Locate the cell with the specified text and output its [x, y] center coordinate. 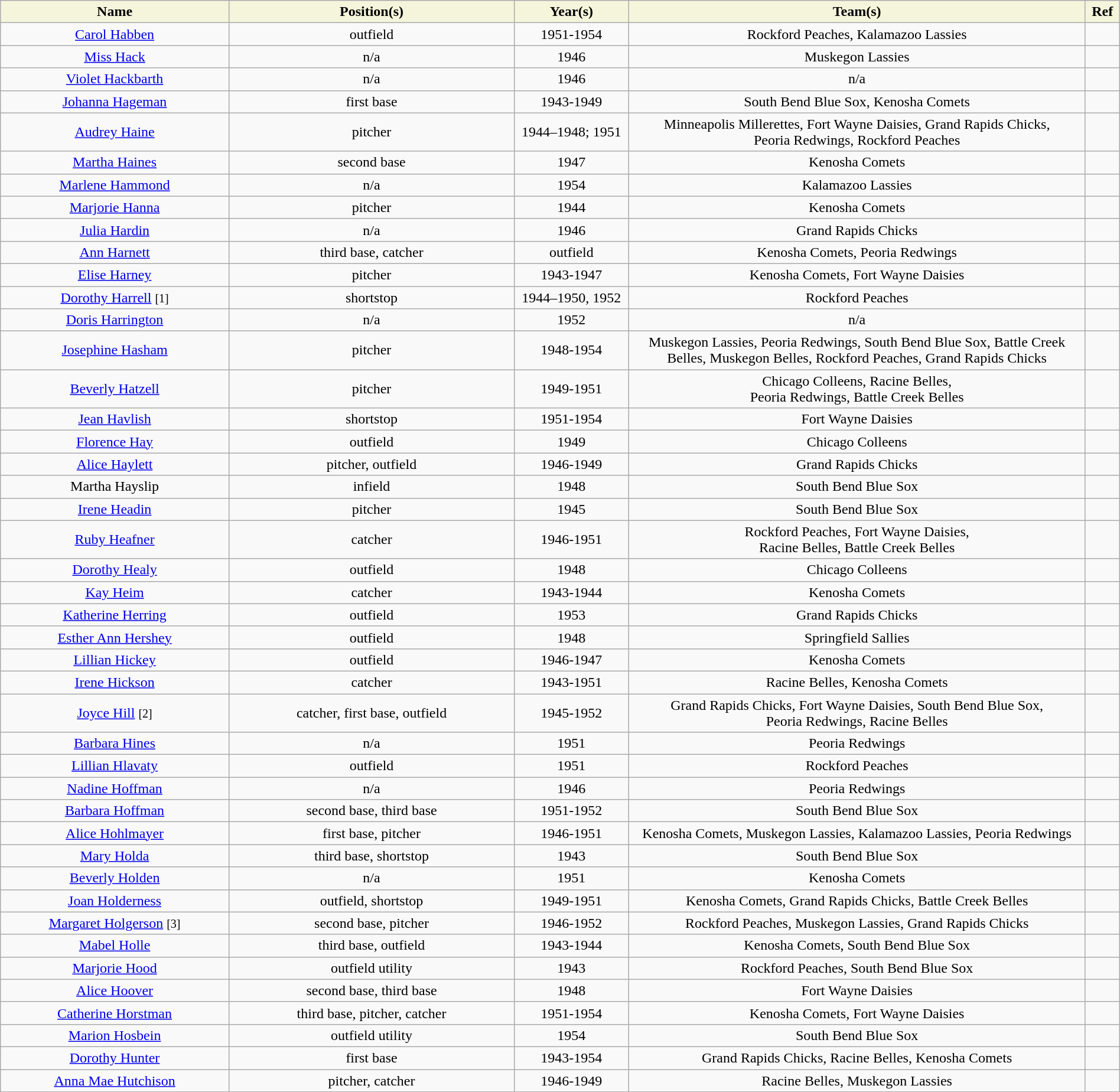
Joyce Hill [2] [115, 712]
Julia Hardin [115, 230]
Alice Haylett [115, 464]
1946-1947 [572, 660]
Joan Holderness [115, 901]
1947 [572, 162]
Team(s) [857, 12]
Marlene Hammond [115, 185]
Violet Hackbarth [115, 79]
Name [115, 12]
Rockford Peaches, Muskegon Lassies, Grand Rapids Chicks [857, 923]
Martha Haines [115, 162]
1943-1951 [572, 682]
pitcher, outfield [371, 464]
1953 [572, 615]
Marjorie Hood [115, 968]
Rockford Peaches, South Bend Blue Sox [857, 968]
Marion Hosbein [115, 1035]
Johanna Hageman [115, 102]
pitcher, catcher [371, 1080]
Doris Harrington [115, 320]
catcher, first base, outfield [371, 712]
1949 [572, 442]
Chicago Colleens, Racine Belles,Peoria Redwings, Battle Creek Belles [857, 389]
Margaret Holgerson [3] [115, 923]
Alice Hohlmayer [115, 833]
Josephine Hasham [115, 351]
Irene Hickson [115, 682]
1945 [572, 509]
Racine Belles, Kenosha Comets [857, 682]
Dorothy Hunter [115, 1058]
1948-1954 [572, 351]
Rockford Peaches, Fort Wayne Daisies,Racine Belles, Battle Creek Belles [857, 540]
outfield, shortstop [371, 901]
Kenosha Comets, Grand Rapids Chicks, Battle Creek Belles [857, 901]
Position(s) [371, 12]
second base, pitcher [371, 923]
1945-1952 [572, 712]
Florence Hay [115, 442]
1943-1947 [572, 275]
third base, shortstop [371, 856]
Catherine Horstman [115, 1013]
Ann Harnett [115, 252]
Irene Headin [115, 509]
1944–1948; 1951 [572, 132]
Martha Hayslip [115, 487]
South Bend Blue Sox, Kenosha Comets [857, 102]
Kalamazoo Lassies [857, 185]
Ref [1102, 12]
Mary Holda [115, 856]
Nadine Hoffman [115, 788]
Springfield Sallies [857, 637]
Kay Heim [115, 592]
1951-1952 [572, 811]
Mabel Holle [115, 946]
1952 [572, 320]
Grand Rapids Chicks, Fort Wayne Daisies, South Bend Blue Sox, Peoria Redwings, Racine Belles [857, 712]
1943-1954 [572, 1058]
Miss Hack [115, 57]
Kenosha Comets, Peoria Redwings [857, 252]
Minneapolis Millerettes, Fort Wayne Daisies, Grand Rapids Chicks,Peoria Redwings, Rockford Peaches [857, 132]
Anna Mae Hutchison [115, 1080]
Beverly Hatzell [115, 389]
Racine Belles, Muskegon Lassies [857, 1080]
Rockford Peaches, Kalamazoo Lassies [857, 34]
Dorothy Healy [115, 570]
Katherine Herring [115, 615]
Alice Hoover [115, 990]
Marjorie Hanna [115, 207]
Year(s) [572, 12]
Ruby Heafner [115, 540]
Lillian Hlavaty [115, 766]
1943-1949 [572, 102]
Jean Havlish [115, 419]
Kenosha Comets, South Bend Blue Sox [857, 946]
third base, catcher [371, 252]
Grand Rapids Chicks, Racine Belles, Kenosha Comets [857, 1058]
second base [371, 162]
third base, pitcher, catcher [371, 1013]
Muskegon Lassies [857, 57]
Barbara Hines [115, 744]
1944–1950, 1952 [572, 297]
1946-1952 [572, 923]
first base, pitcher [371, 833]
Barbara Hoffman [115, 811]
third base, outfield [371, 946]
Audrey Haine [115, 132]
Lillian Hickey [115, 660]
1944 [572, 207]
Muskegon Lassies, Peoria Redwings, South Bend Blue Sox, Battle Creek Belles, Muskegon Belles, Rockford Peaches, Grand Rapids Chicks [857, 351]
Carol Habben [115, 34]
Esther Ann Hershey [115, 637]
infield [371, 487]
Beverly Holden [115, 878]
Kenosha Comets, Muskegon Lassies, Kalamazoo Lassies, Peoria Redwings [857, 833]
Dorothy Harrell [1] [115, 297]
Elise Harney [115, 275]
